Search for the cell housing the specified text and yield its [x, y] center coordinate. 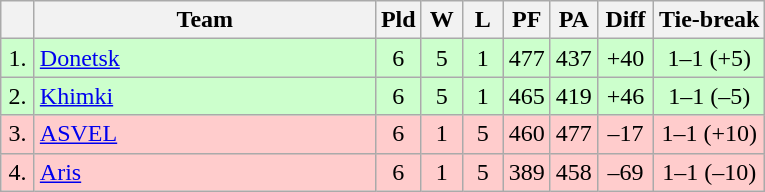
PA [574, 20]
Aris [204, 172]
L [482, 20]
W [442, 20]
+46 [625, 96]
Pld [398, 20]
PF [526, 20]
3. [18, 134]
460 [526, 134]
389 [526, 172]
437 [574, 58]
–17 [625, 134]
2. [18, 96]
1–1 (+5) [709, 58]
Donetsk [204, 58]
1–1 (+10) [709, 134]
465 [526, 96]
–69 [625, 172]
419 [574, 96]
Tie-break [709, 20]
Team [204, 20]
458 [574, 172]
ASVEL [204, 134]
Khimki [204, 96]
1–1 (–5) [709, 96]
+40 [625, 58]
4. [18, 172]
Diff [625, 20]
1–1 (–10) [709, 172]
1. [18, 58]
